For the text-containing cell, return its midpoint in (x, y) coordinate format. 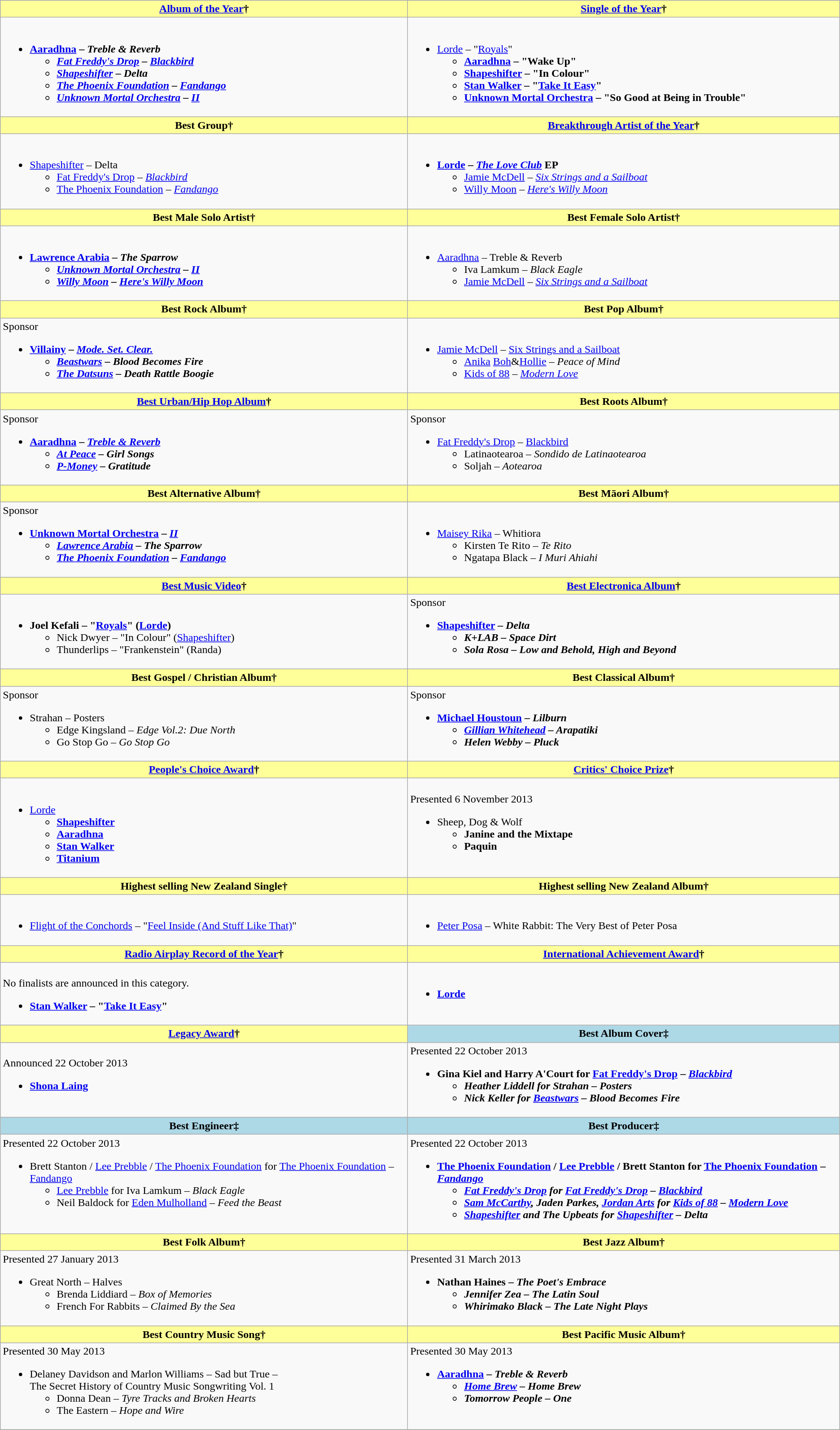
Presented 27 January 2013Great North – HalvesBrenda Liddiard – Box of MemoriesFrench For Rabbits – Claimed By the Sea (204, 1288)
Best Classical Album† (624, 678)
SponsorUnknown Mortal Orchestra – IILawrence Arabia – The SparrowThe Phoenix Foundation – Fandango (204, 540)
SponsorVillainy – Mode. Set. Clear.Beastwars – Blood Becomes FireThe Datsuns – Death Rattle Boogie (204, 355)
Best Electronica Album† (624, 586)
Presented 30 May 2013Aaradhna – Treble & ReverbHome Brew – Home BrewTomorrow People – One (624, 1386)
Best Country Music Song† (204, 1334)
Best Producer‡ (624, 1126)
Presented 31 March 2013Nathan Haines – The Poet's EmbraceJennifer Zea – The Latin SoulWhirimako Black – The Late Night Plays (624, 1288)
Best Group† (204, 125)
Single of the Year† (624, 9)
Highest selling New Zealand Album† (624, 886)
Radio Airplay Record of the Year† (204, 954)
International Achievement Award† (624, 954)
Best Folk Album† (204, 1242)
SponsorAaradhna – Treble & ReverbAt Peace – Girl SongsP-Money – Gratitude (204, 447)
Aaradhna – Treble & ReverbIva Lamkum – Black EagleJamie McDell – Six Strings and a Sailboat (624, 263)
SponsorMichael Houstoun – LilburnGillian Whitehead – ArapatikiHelen Webby – Pluck (624, 724)
Jamie McDell – Six Strings and a SailboatAnika Boh&Hollie – Peace of MindKids of 88 – Modern Love (624, 355)
Breakthrough Artist of the Year† (624, 125)
Aaradhna – Treble & ReverbFat Freddy's Drop – BlackbirdShapeshifter – DeltaThe Phoenix Foundation – FandangoUnknown Mortal Orchestra – II (204, 67)
Shapeshifter – DeltaFat Freddy's Drop – BlackbirdThe Phoenix Foundation – Fandango (204, 171)
Best Gospel / Christian Album† (204, 678)
Lorde – "Royals"Aaradhna – "Wake Up"Shapeshifter – "In Colour"Stan Walker – "Take It Easy"Unknown Mortal Orchestra – "So Good at Being in Trouble" (624, 67)
Joel Kefali – "Royals" (Lorde)Nick Dwyer – "In Colour" (Shapeshifter)Thunderlips – "Frankenstein" (Randa) (204, 632)
No finalists are announced in this category.Stan Walker – "Take It Easy" (204, 994)
Lawrence Arabia – The SparrowUnknown Mortal Orchestra – IIWilly Moon – Here's Willy Moon (204, 263)
Best Female Solo Artist† (624, 217)
Peter Posa – White Rabbit: The Very Best of Peter Posa (624, 920)
Maisey Rika – WhitioraKirsten Te Rito – Te RitoNgatapa Black – I Muri Ahiahi (624, 540)
Critics' Choice Prize† (624, 770)
Flight of the Conchords – "Feel Inside (And Stuff Like That)" (204, 920)
Best Rock Album† (204, 309)
Highest selling New Zealand Single† (204, 886)
Presented 6 November 2013Sheep, Dog & WolfJanine and the MixtapePaquin (624, 828)
Best Roots Album† (624, 401)
Best Alternative Album† (204, 493)
Best Male Solo Artist† (204, 217)
Best Album Cover‡ (624, 1034)
Best Urban/Hip Hop Album† (204, 401)
Best Pop Album† (624, 309)
SponsorFat Freddy's Drop – BlackbirdLatinaotearoa – Sondido de LatinaotearoaSoljah – Aotearoa (624, 447)
Best Jazz Album† (624, 1242)
Legacy Award† (204, 1034)
Album of the Year† (204, 9)
Lorde (624, 994)
SponsorShapeshifter – DeltaK+LAB – Space DirtSola Rosa – Low and Behold, High and Beyond (624, 632)
SponsorStrahan – PostersEdge Kingsland – Edge Vol.2: Due NorthGo Stop Go – Go Stop Go (204, 724)
Best Music Video† (204, 586)
Announced 22 October 2013Shona Laing (204, 1080)
Best Engineer‡ (204, 1126)
People's Choice Award† (204, 770)
LordeShapeshifterAaradhnaStan WalkerTitanium (204, 828)
Best Pacific Music Album† (624, 1334)
Lorde – The Love Club EPJamie McDell – Six Strings and a SailboatWilly Moon – Here's Willy Moon (624, 171)
Best Māori Album† (624, 493)
